Detect which cell encompasses the target text, then output its (x, y) center coordinate. 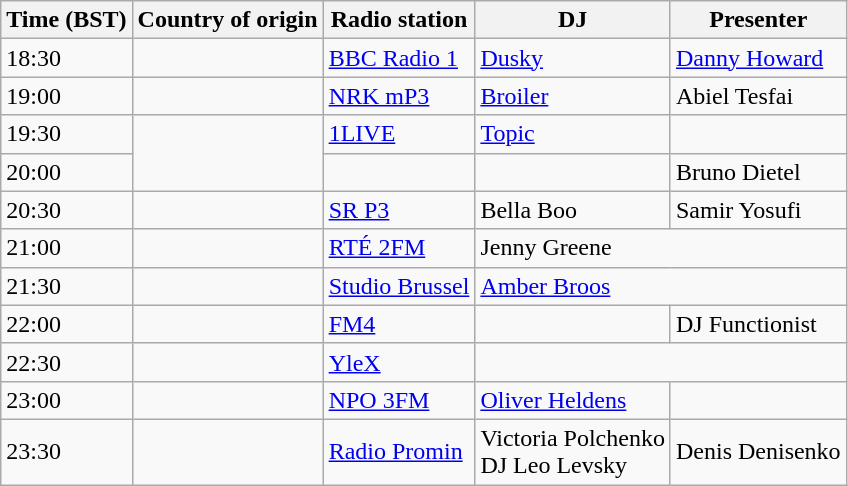
Dusky (573, 58)
DJ (573, 20)
BBC Radio 1 (399, 58)
18:30 (66, 58)
NPO 3FM (399, 400)
23:30 (66, 452)
Abiel Tesfai (758, 96)
Samir Yosufi (758, 210)
Bruno Dietel (758, 172)
19:30 (66, 134)
Presenter (758, 20)
22:00 (66, 324)
YleX (399, 362)
Amber Broos (660, 286)
22:30 (66, 362)
Time (BST) (66, 20)
Jenny Greene (660, 248)
NRK mP3 (399, 96)
Denis Denisenko (758, 452)
21:00 (66, 248)
Country of origin (228, 20)
1LIVE (399, 134)
21:30 (66, 286)
19:00 (66, 96)
Radio station (399, 20)
Radio Promin (399, 452)
Topic (573, 134)
Studio Brussel (399, 286)
Victoria PolchenkoDJ Leo Levsky (573, 452)
20:00 (66, 172)
RTÉ 2FM (399, 248)
DJ Functionist (758, 324)
FM4 (399, 324)
Broiler (573, 96)
23:00 (66, 400)
20:30 (66, 210)
Bella Boo (573, 210)
SR P3 (399, 210)
Oliver Heldens (573, 400)
Danny Howard (758, 58)
